Pinpoint the cell where the given text exists, returning its [X, Y] midpoint coordinate. 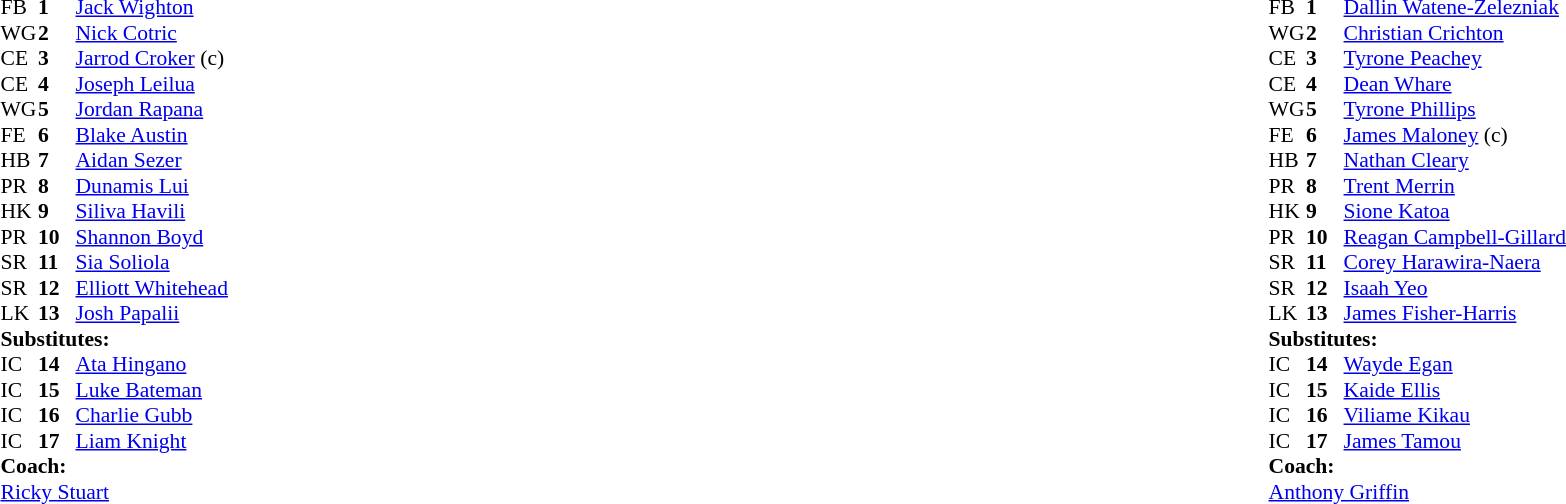
James Tamou [1455, 441]
Christian Crichton [1455, 33]
Isaah Yeo [1455, 288]
Viliame Kikau [1455, 415]
Josh Papalii [152, 313]
Elliott Whitehead [152, 288]
Joseph Leilua [152, 84]
Shannon Boyd [152, 237]
Tyrone Peachey [1455, 59]
Siliva Havili [152, 211]
Nick Cotric [152, 33]
Liam Knight [152, 441]
Jarrod Croker (c) [152, 59]
Sione Katoa [1455, 211]
Corey Harawira-Naera [1455, 263]
Dunamis Lui [152, 186]
James Maloney (c) [1455, 135]
Dean Whare [1455, 84]
Blake Austin [152, 135]
Ata Hingano [152, 365]
Luke Bateman [152, 390]
Tyrone Phillips [1455, 109]
Kaide Ellis [1455, 390]
Aidan Sezer [152, 161]
Reagan Campbell-Gillard [1455, 237]
Wayde Egan [1455, 365]
Charlie Gubb [152, 415]
James Fisher-Harris [1455, 313]
Jordan Rapana [152, 109]
Sia Soliola [152, 263]
Nathan Cleary [1455, 161]
Trent Merrin [1455, 186]
